Locate the cell with the specified text and output its [X, Y] center coordinate. 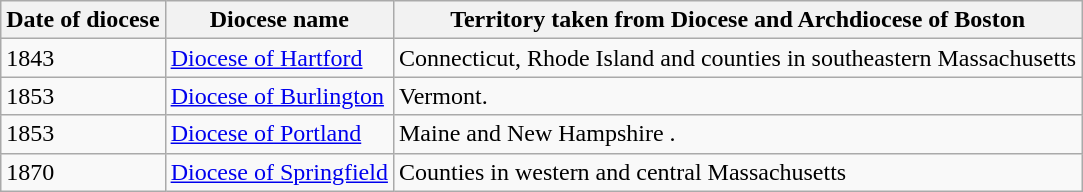
Vermont. [737, 96]
Date of diocese [83, 20]
Diocese name [279, 20]
1843 [83, 58]
Diocese of Springfield [279, 172]
Territory taken from Diocese and Archdiocese of Boston [737, 20]
1870 [83, 172]
Maine and New Hampshire . [737, 134]
Counties in western and central Massachusetts [737, 172]
Connecticut, Rhode Island and counties in southeastern Massachusetts [737, 58]
Diocese of Burlington [279, 96]
Diocese of Portland [279, 134]
Diocese of Hartford [279, 58]
